Return [X, Y] of the center of cell containing provided text 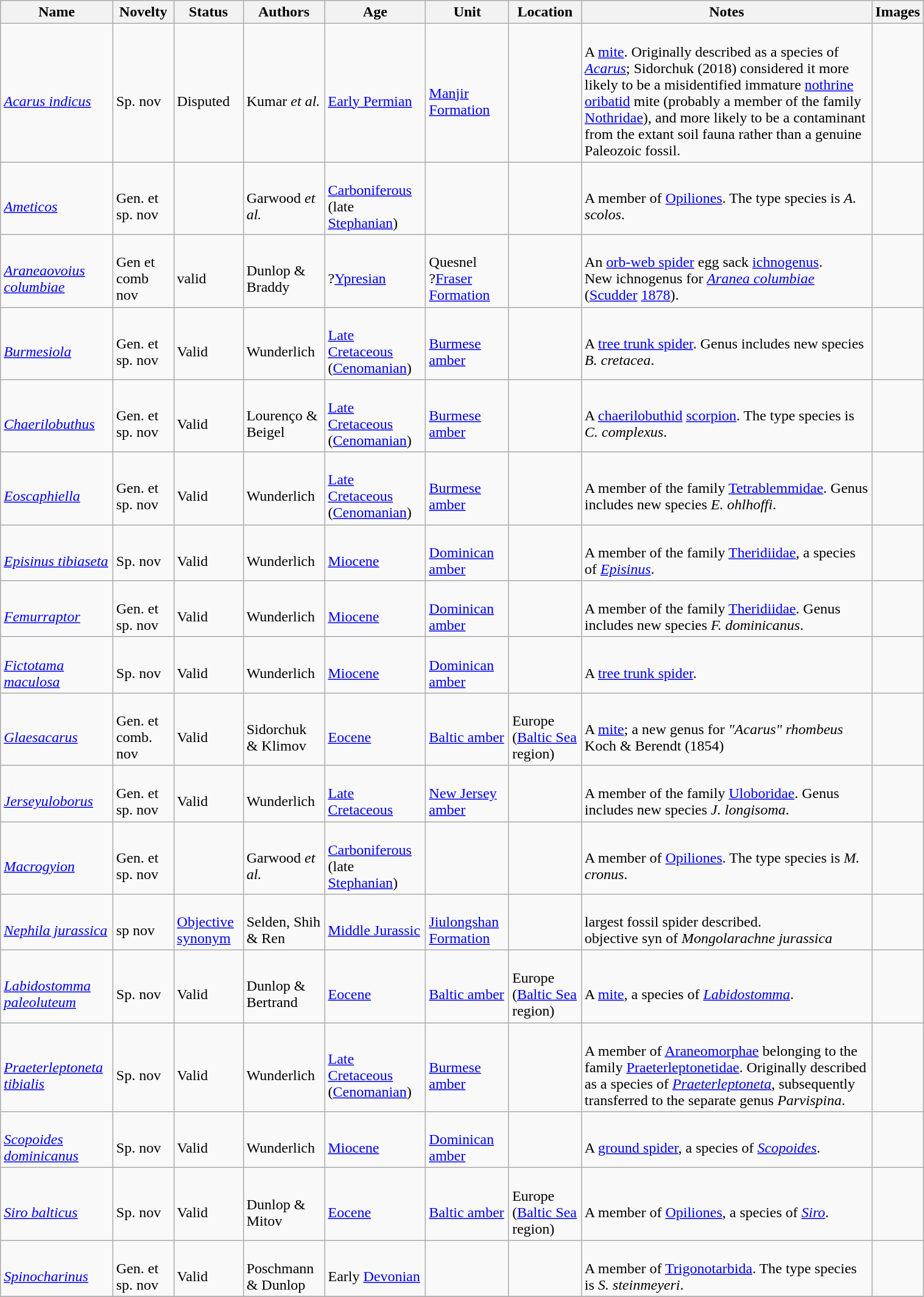
Poschmann & Dunlop [284, 1268]
A mite, a species of Labidostomma. [726, 987]
Jiulongshan Formation [468, 922]
Novelty [143, 12]
A member of Opiliones. The type species is M. cronus. [726, 858]
largest fossil spider described. objective syn of Mongolarachne jurassica [726, 922]
Nephila jurassica [57, 922]
A ground spider, a species of Scopoides. [726, 1140]
Dunlop & Braddy [284, 270]
A member of Opiliones, a species of Siro. [726, 1204]
Episinus tibiaseta [57, 553]
Macrogyion [57, 858]
Quesnel?Fraser Formation [468, 270]
Chaerilobuthus [57, 415]
A member of the family Tetrablemmidae. Genus includes new species E. ohlhoffi. [726, 489]
sp nov [143, 922]
Acarus indicus [57, 93]
A member of the family Uloboridae. Genus includes new species J. longisoma. [726, 793]
Siro balticus [57, 1204]
?Ypresian [375, 270]
Praeterleptoneta tibialis [57, 1067]
Sidorchuk & Klimov [284, 729]
Unit [468, 12]
An orb-web spider egg sack ichnogenus. New ichnogenus for Aranea columbiae (Scudder 1878). [726, 270]
Authors [284, 12]
Status [208, 12]
Dunlop & Bertrand [284, 987]
Selden, Shih & Ren [284, 922]
A mite; a new genus for "Acarus" rhombeus Koch & Berendt (1854) [726, 729]
Notes [726, 12]
Scopoides dominicanus [57, 1140]
Middle Jurassic [375, 922]
Kumar et al. [284, 93]
Araneaovoius columbiae [57, 270]
A member of Opiliones. The type species is A. scolos. [726, 199]
Spinocharinus [57, 1268]
Disputed [208, 93]
New Jersey amber [468, 793]
A member of the family Theridiidae, a species of Episinus. [726, 553]
A chaerilobuthid scorpion. The type species is C. complexus. [726, 415]
Gen. et comb. nov [143, 729]
Eoscaphiella [57, 489]
A member of the family Theridiidae. Genus includes new species F. dominicanus. [726, 609]
valid [208, 270]
Early Devonian [375, 1268]
Early Permian [375, 93]
Jerseyuloborus [57, 793]
Location [545, 12]
Femurraptor [57, 609]
Lourenço & Beigel [284, 415]
Dunlop & Mitov [284, 1204]
Objective synonym [208, 922]
Gen et comb nov [143, 270]
Fictotama maculosa [57, 665]
Images [898, 12]
Manjir Formation [468, 93]
A tree trunk spider. [726, 665]
Glaesacarus [57, 729]
A tree trunk spider. Genus includes new species B. cretacea. [726, 344]
Labidostomma paleoluteum [57, 987]
Name [57, 12]
Burmesiola [57, 344]
Ameticos [57, 199]
A member of Trigonotarbida. The type species is S. steinmeyeri. [726, 1268]
Late Cretaceous [375, 793]
Age [375, 12]
